Identify which cell holds the provided text, then report its (x, y) central coordinate. 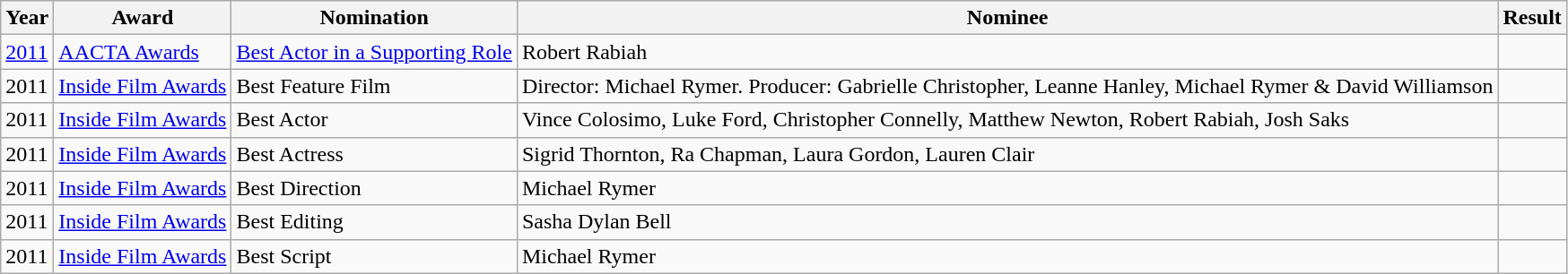
Best Direction (374, 188)
Year (27, 18)
Sasha Dylan Bell (1007, 222)
Award (143, 18)
Robert Rabiah (1007, 52)
Nomination (374, 18)
Director: Michael Rymer. Producer: Gabrielle Christopher, Leanne Hanley, Michael Rymer & David Williamson (1007, 86)
Sigrid Thornton, Ra Chapman, Laura Gordon, Lauren Clair (1007, 154)
Vince Colosimo, Luke Ford, Christopher Connelly, Matthew Newton, Robert Rabiah, Josh Saks (1007, 120)
Nominee (1007, 18)
Result (1532, 18)
Best Actor (374, 120)
Best Editing (374, 222)
Best Script (374, 256)
Best Feature Film (374, 86)
Best Actor in a Supporting Role (374, 52)
AACTA Awards (143, 52)
Best Actress (374, 154)
